Capture the cell that displays the provided text and extract its (X, Y) central coordinate. 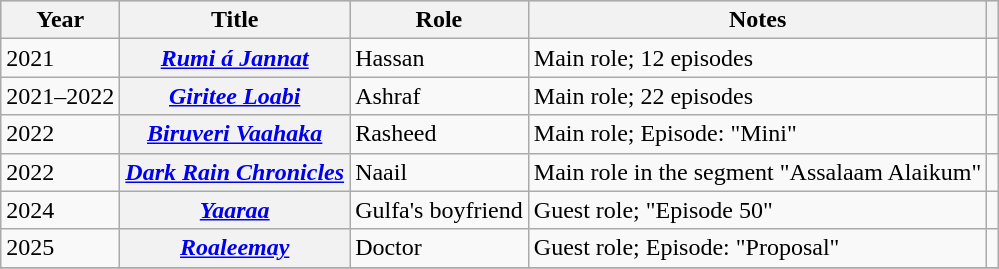
Gulfa's boyfriend (440, 210)
Role (440, 20)
Biruveri Vaahaka (235, 134)
Main role; 22 episodes (758, 96)
2025 (60, 248)
Giritee Loabi (235, 96)
Guest role; "Episode 50" (758, 210)
Yaaraa (235, 210)
Notes (758, 20)
Guest role; Episode: "Proposal" (758, 248)
2024 (60, 210)
Hassan (440, 58)
Main role; 12 episodes (758, 58)
Naail (440, 172)
Ashraf (440, 96)
Rumi á Jannat (235, 58)
2021–2022 (60, 96)
Main role; Episode: "Mini" (758, 134)
Doctor (440, 248)
Rasheed (440, 134)
Year (60, 20)
Dark Rain Chronicles (235, 172)
Roaleemay (235, 248)
Main role in the segment "Assalaam Alaikum" (758, 172)
2021 (60, 58)
Title (235, 20)
